Pinpoint the cell where the given text exists, returning its (X, Y) midpoint coordinate. 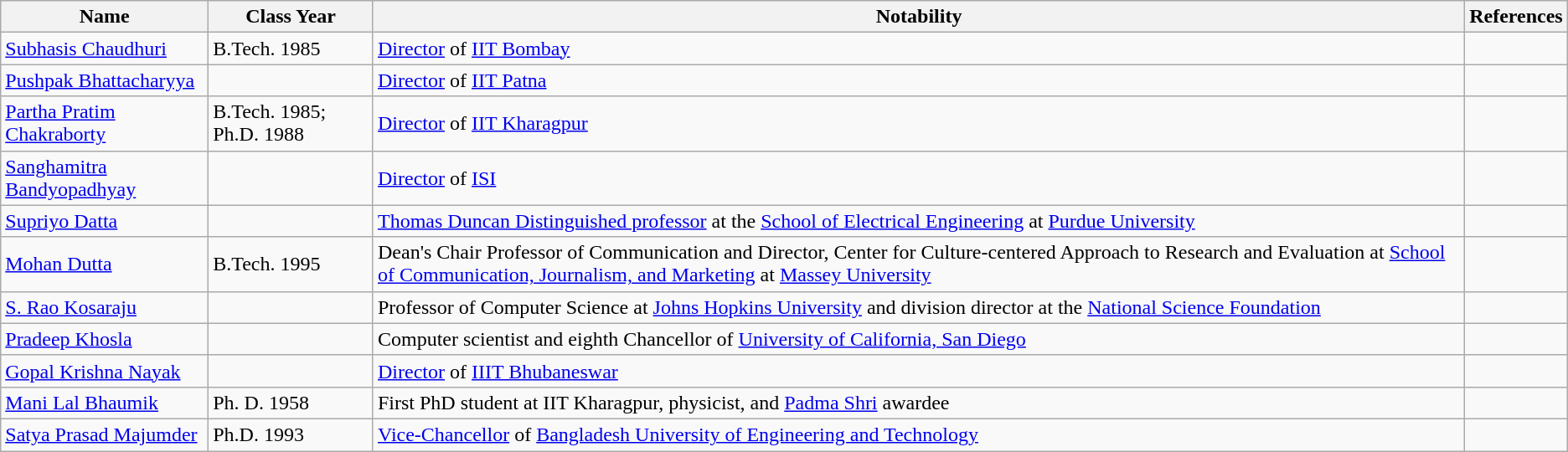
Computer scientist and eighth Chancellor of University of California, San Diego (918, 339)
Mohan Dutta (105, 265)
References (1516, 17)
Gopal Krishna Nayak (105, 371)
Director of IIT Kharagpur (918, 124)
Ph.D. 1993 (291, 434)
Pradeep Khosla (105, 339)
Subhasis Chaudhuri (105, 49)
Vice-Chancellor of Bangladesh University of Engineering and Technology (918, 434)
Professor of Computer Science at Johns Hopkins University and division director at the National Science Foundation (918, 307)
Supriyo Datta (105, 221)
Partha Pratim Chakraborty (105, 124)
Director of IIT Bombay (918, 49)
Satya Prasad Majumder (105, 434)
B.Tech. 1995 (291, 265)
First PhD student at IIT Kharagpur, physicist, and Padma Shri awardee (918, 403)
S. Rao Kosaraju (105, 307)
Thomas Duncan Distinguished professor at the School of Electrical Engineering at Purdue University (918, 221)
Sanghamitra Bandyopadhyay (105, 177)
Mani Lal Bhaumik (105, 403)
Notability (918, 17)
B.Tech. 1985; Ph.D. 1988 (291, 124)
Director of ISI (918, 177)
Director of IIIT Bhubaneswar (918, 371)
Director of IIT Patna (918, 80)
B.Tech. 1985 (291, 49)
Pushpak Bhattacharyya (105, 80)
Ph. D. 1958 (291, 403)
Class Year (291, 17)
Name (105, 17)
